Identify which cell holds the provided text, then report its [X, Y] central coordinate. 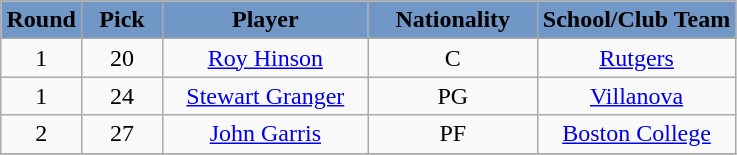
Boston College [636, 134]
20 [122, 58]
C [452, 58]
Rutgers [636, 58]
PF [452, 134]
Roy Hinson [265, 58]
Pick [122, 20]
School/Club Team [636, 20]
2 [42, 134]
John Garris [265, 134]
Villanova [636, 96]
Nationality [452, 20]
PG [452, 96]
Player [265, 20]
Round [42, 20]
Stewart Granger [265, 96]
27 [122, 134]
24 [122, 96]
